For the text-containing cell, return its midpoint in (x, y) coordinate format. 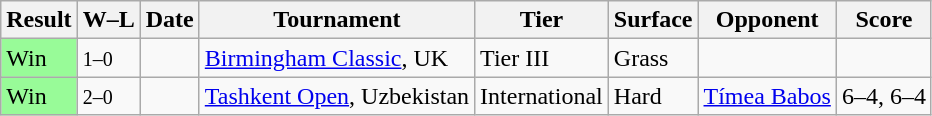
1–0 (108, 58)
2–0 (108, 96)
Tier III (542, 58)
Tashkent Open, Uzbekistan (336, 96)
6–4, 6–4 (884, 96)
International (542, 96)
Tournament (336, 20)
Result (39, 20)
Tímea Babos (767, 96)
Tier (542, 20)
Hard (653, 96)
Date (170, 20)
Score (884, 20)
Opponent (767, 20)
Surface (653, 20)
W–L (108, 20)
Grass (653, 58)
Birmingham Classic, UK (336, 58)
